Determine the [x, y] coordinate at the center of the cell enclosing the given text.  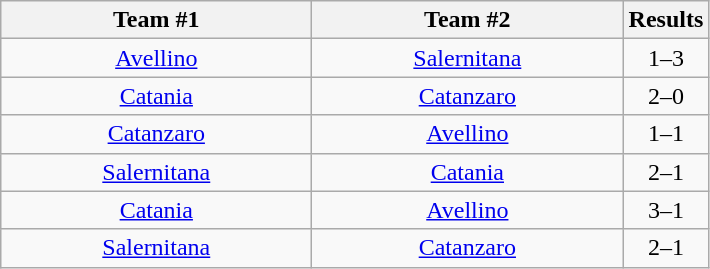
Team #1 [156, 20]
2–0 [666, 96]
3–1 [666, 210]
1–1 [666, 134]
Team #2 [468, 20]
Results [666, 20]
1–3 [666, 58]
